Detect which cell encompasses the target text, then output its (x, y) center coordinate. 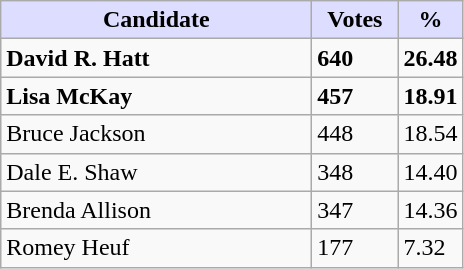
177 (355, 248)
Brenda Allison (156, 210)
Romey Heuf (156, 248)
457 (355, 96)
14.40 (430, 172)
348 (355, 172)
Dale E. Shaw (156, 172)
18.91 (430, 96)
448 (355, 134)
18.54 (430, 134)
26.48 (430, 58)
Candidate (156, 20)
Bruce Jackson (156, 134)
Votes (355, 20)
7.32 (430, 248)
640 (355, 58)
David R. Hatt (156, 58)
% (430, 20)
347 (355, 210)
Lisa McKay (156, 96)
14.36 (430, 210)
